From the cell containing the given text, extract its center point as [x, y] coordinate. 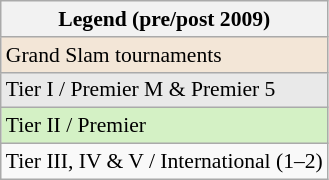
Tier III, IV & V / International (1–2) [164, 162]
Legend (pre/post 2009) [164, 19]
Tier II / Premier [164, 126]
Tier I / Premier M & Premier 5 [164, 90]
Grand Slam tournaments [164, 55]
